From the cell containing the given text, extract its center point as (X, Y) coordinate. 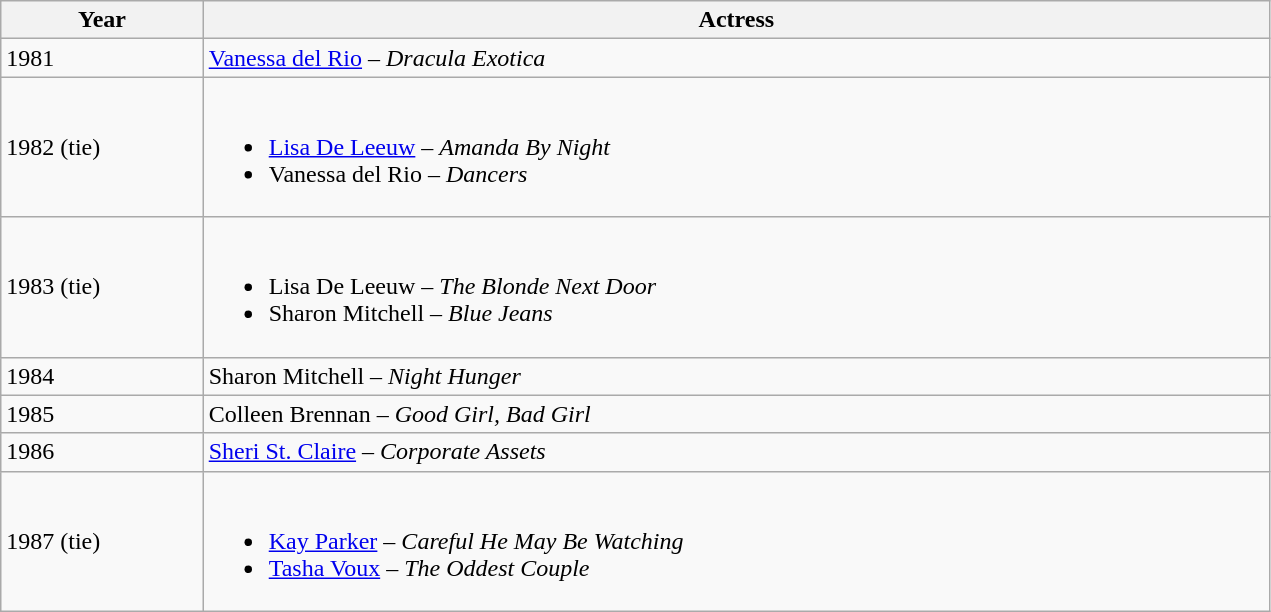
Colleen Brennan – Good Girl, Bad Girl (736, 414)
Sheri St. Claire – Corporate Assets (736, 452)
Vanessa del Rio – Dracula Exotica (736, 58)
Lisa De Leeuw – Amanda By NightVanessa del Rio – Dancers (736, 147)
1985 (102, 414)
1986 (102, 452)
1982 (tie) (102, 147)
Sharon Mitchell – Night Hunger (736, 376)
1987 (tie) (102, 541)
1983 (tie) (102, 287)
Kay Parker – Careful He May Be WatchingTasha Voux – The Oddest Couple (736, 541)
Year (102, 20)
Actress (736, 20)
1981 (102, 58)
1984 (102, 376)
Lisa De Leeuw – The Blonde Next DoorSharon Mitchell – Blue Jeans (736, 287)
